Return (X, Y) of the center of cell containing provided text 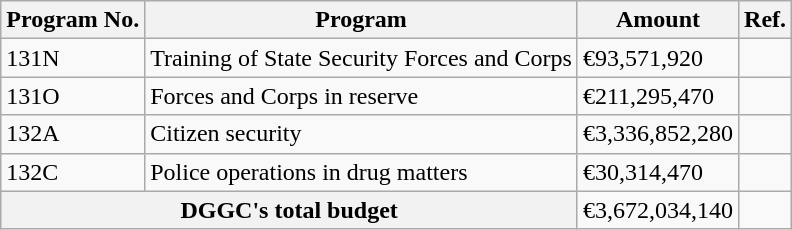
132C (73, 172)
Amount (658, 20)
€3,336,852,280 (658, 134)
Forces and Corps in reserve (362, 96)
€3,672,034,140 (658, 210)
Program (362, 20)
131N (73, 58)
€211,295,470 (658, 96)
Training of State Security Forces and Corps (362, 58)
132A (73, 134)
Program No. (73, 20)
€30,314,470 (658, 172)
131O (73, 96)
€93,571,920 (658, 58)
Ref. (766, 20)
Citizen security (362, 134)
Police operations in drug matters (362, 172)
DGGC's total budget (290, 210)
